Search for the cell housing the specified text and yield its [x, y] center coordinate. 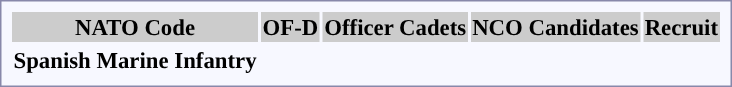
Recruit [681, 27]
Officer Cadets [396, 27]
Spanish Marine Infantry [135, 60]
NATO Code [135, 27]
OF-D [290, 27]
NCO Candidates [556, 27]
